Return [x, y] of the center of cell containing provided text 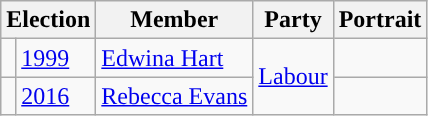
Labour [293, 77]
Member [174, 20]
2016 [56, 96]
Edwina Hart [174, 58]
Portrait [380, 20]
1999 [56, 58]
Election [48, 20]
Rebecca Evans [174, 96]
Party [293, 20]
